From the cell containing the given text, extract its center point as (X, Y) coordinate. 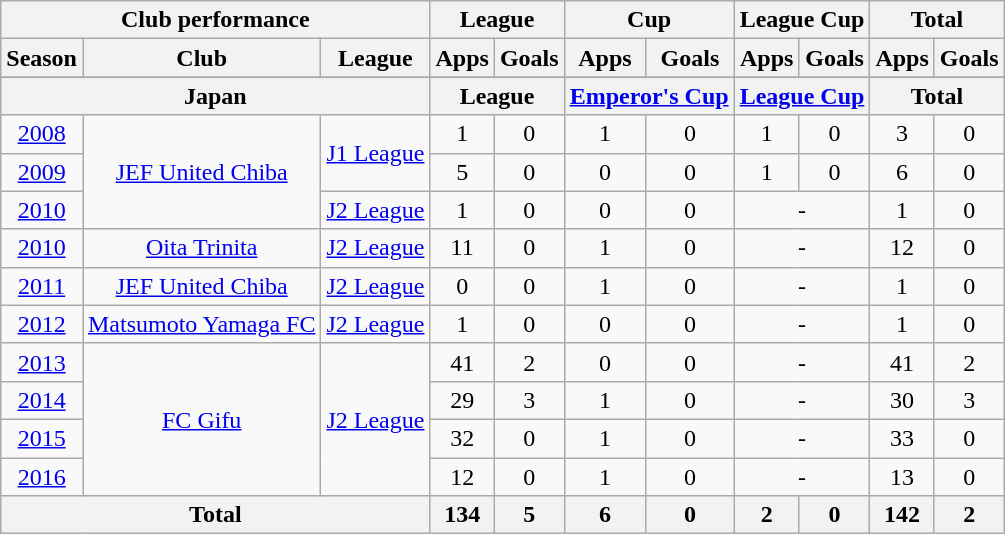
142 (902, 515)
2009 (42, 172)
2016 (42, 477)
Cup (649, 20)
Club performance (216, 20)
Season (42, 58)
13 (902, 477)
32 (462, 438)
Emperor's Cup (649, 96)
2014 (42, 400)
FC Gifu (201, 419)
134 (462, 515)
Japan (216, 96)
2012 (42, 324)
2015 (42, 438)
Oita Trinita (201, 248)
2013 (42, 362)
J1 League (376, 153)
2011 (42, 286)
33 (902, 438)
Matsumoto Yamaga FC (201, 324)
Club (201, 58)
30 (902, 400)
2008 (42, 134)
29 (462, 400)
11 (462, 248)
